Identify which cell holds the provided text, then report its (X, Y) central coordinate. 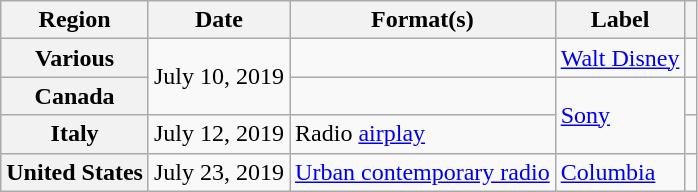
United States (75, 172)
Label (620, 20)
July 23, 2019 (218, 172)
Date (218, 20)
Region (75, 20)
Radio airplay (423, 134)
Walt Disney (620, 58)
Urban contemporary radio (423, 172)
Italy (75, 134)
Format(s) (423, 20)
Canada (75, 96)
Sony (620, 115)
July 12, 2019 (218, 134)
Columbia (620, 172)
July 10, 2019 (218, 77)
Various (75, 58)
